Find where the given text appears and provide that cell's center as (x, y) coordinate. 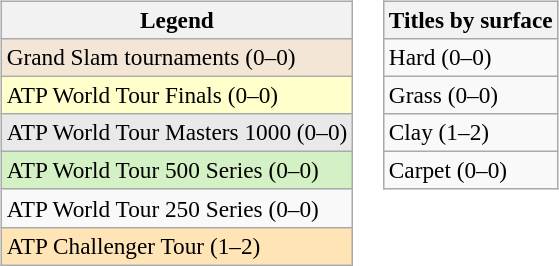
Grand Slam tournaments (0–0) (176, 57)
Titles by surface (470, 20)
ATP World Tour 500 Series (0–0) (176, 171)
Legend (176, 20)
Carpet (0–0) (470, 171)
Clay (1–2) (470, 133)
ATP World Tour 250 Series (0–0) (176, 208)
Hard (0–0) (470, 57)
ATP Challenger Tour (1–2) (176, 246)
Grass (0–0) (470, 95)
ATP World Tour Masters 1000 (0–0) (176, 133)
ATP World Tour Finals (0–0) (176, 95)
